From the cell containing the given text, extract its center point as [x, y] coordinate. 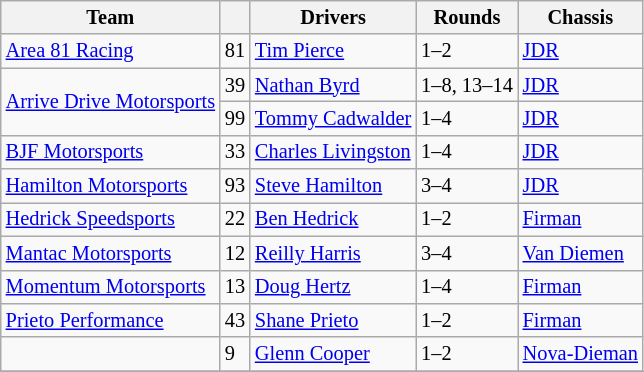
13 [235, 287]
Tommy Cadwalder [333, 118]
Chassis [580, 17]
12 [235, 253]
Team [110, 17]
Momentum Motorsports [110, 287]
33 [235, 152]
Glenn Cooper [333, 354]
39 [235, 85]
Doug Hertz [333, 287]
Arrive Drive Motorsports [110, 102]
9 [235, 354]
Mantac Motorsports [110, 253]
Area 81 Racing [110, 51]
Charles Livingston [333, 152]
Steve Hamilton [333, 186]
Prieto Performance [110, 320]
BJF Motorsports [110, 152]
Van Diemen [580, 253]
1–8, 13–14 [466, 85]
Tim Pierce [333, 51]
Ben Hedrick [333, 219]
99 [235, 118]
22 [235, 219]
81 [235, 51]
Drivers [333, 17]
Hamilton Motorsports [110, 186]
43 [235, 320]
Nathan Byrd [333, 85]
Rounds [466, 17]
Shane Prieto [333, 320]
Reilly Harris [333, 253]
Hedrick Speedsports [110, 219]
93 [235, 186]
Nova-Dieman [580, 354]
